Return (X, Y) of the center of cell containing provided text 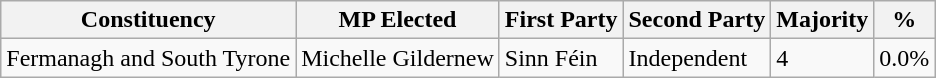
Independent (697, 58)
MP Elected (398, 20)
Michelle Gildernew (398, 58)
Sinn Féin (561, 58)
First Party (561, 20)
Second Party (697, 20)
Fermanagh and South Tyrone (148, 58)
% (904, 20)
4 (822, 58)
0.0% (904, 58)
Constituency (148, 20)
Majority (822, 20)
